For the text-containing cell, return its midpoint in [x, y] coordinate format. 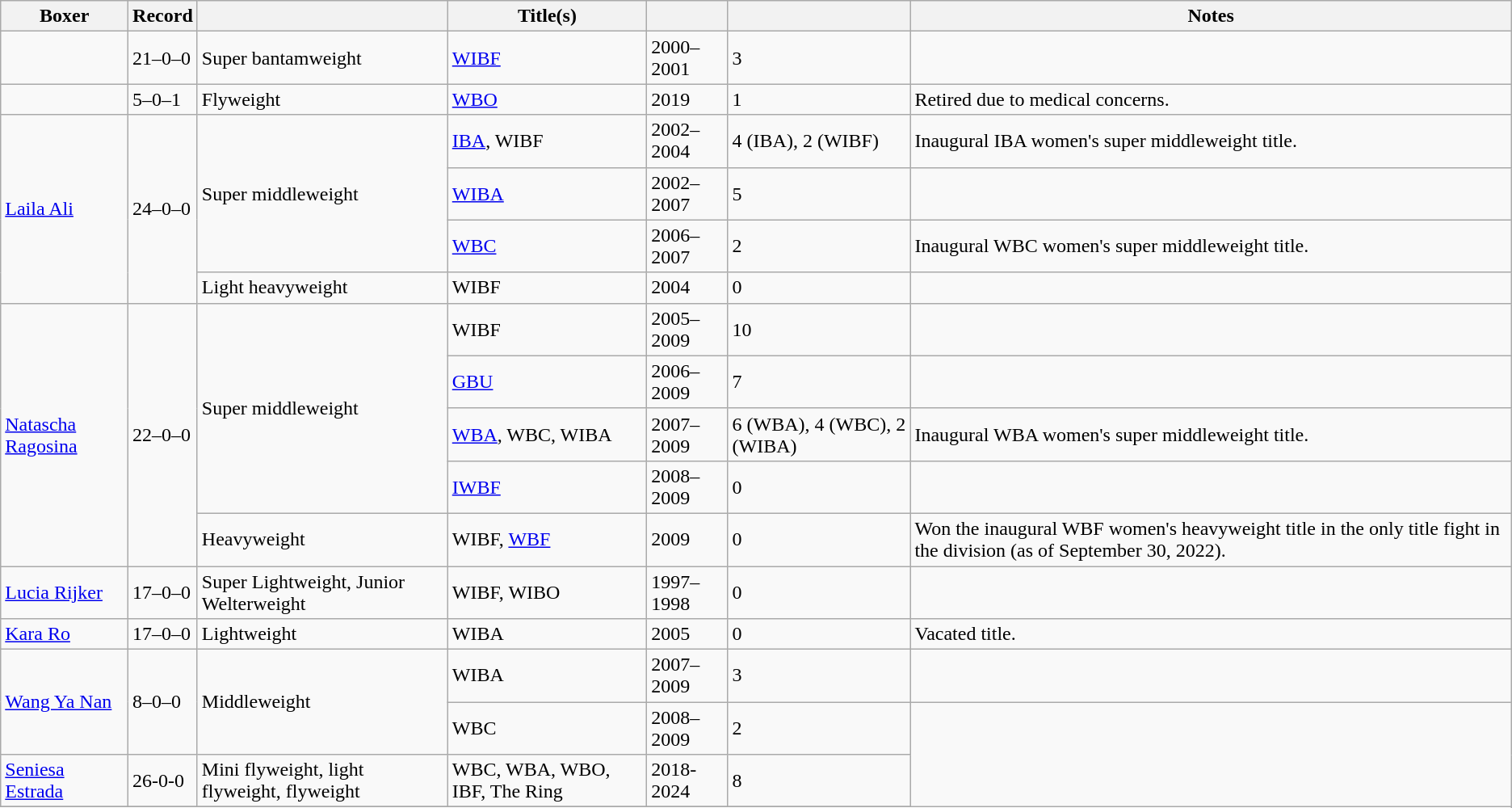
Middleweight [322, 702]
2005–2009 [687, 330]
Natascha Ragosina [65, 435]
8 [819, 781]
Won the inaugural WBF women's heavyweight title in the only title fight in the division (as of September 30, 2022). [1211, 540]
2002–2004 [687, 141]
2018-2024 [687, 781]
GBU [547, 381]
IBA, WIBF [547, 141]
IWBF [547, 486]
2004 [687, 288]
2006–2009 [687, 381]
2019 [687, 99]
2002–2007 [687, 194]
2005 [687, 634]
Super bantamweight [322, 58]
5–0–1 [163, 99]
2000–2001 [687, 58]
Boxer [65, 16]
Heavyweight [322, 540]
5 [819, 194]
Inaugural WBC women's super middleweight title. [1211, 246]
Mini flyweight, light flyweight, flyweight [322, 781]
24–0–0 [163, 208]
Wang Ya Nan [65, 702]
10 [819, 330]
21–0–0 [163, 58]
Flyweight [322, 99]
WIBF, WBF [547, 540]
Inaugural IBA women's super middleweight title. [1211, 141]
WBO [547, 99]
Lucia Rijker [65, 591]
8–0–0 [163, 702]
WIBF, WIBO [547, 591]
2009 [687, 540]
2006–2007 [687, 246]
Lightweight [322, 634]
Laila Ali [65, 208]
1997–1998 [687, 591]
7 [819, 381]
Notes [1211, 16]
WBA, WBC, WIBA [547, 435]
1 [819, 99]
Inaugural WBA women's super middleweight title. [1211, 435]
22–0–0 [163, 435]
Seniesa Estrada [65, 781]
6 (WBA), 4 (WBC), 2 (WIBA) [819, 435]
Kara Ro [65, 634]
WBC, WBA, WBO, IBF, The Ring [547, 781]
Record [163, 16]
4 (IBA), 2 (WIBF) [819, 141]
Retired due to medical concerns. [1211, 99]
Light heavyweight [322, 288]
Vacated title. [1211, 634]
Super Lightweight, Junior Welterweight [322, 591]
26-0-0 [163, 781]
Title(s) [547, 16]
